For the text-containing cell, return its midpoint in (x, y) coordinate format. 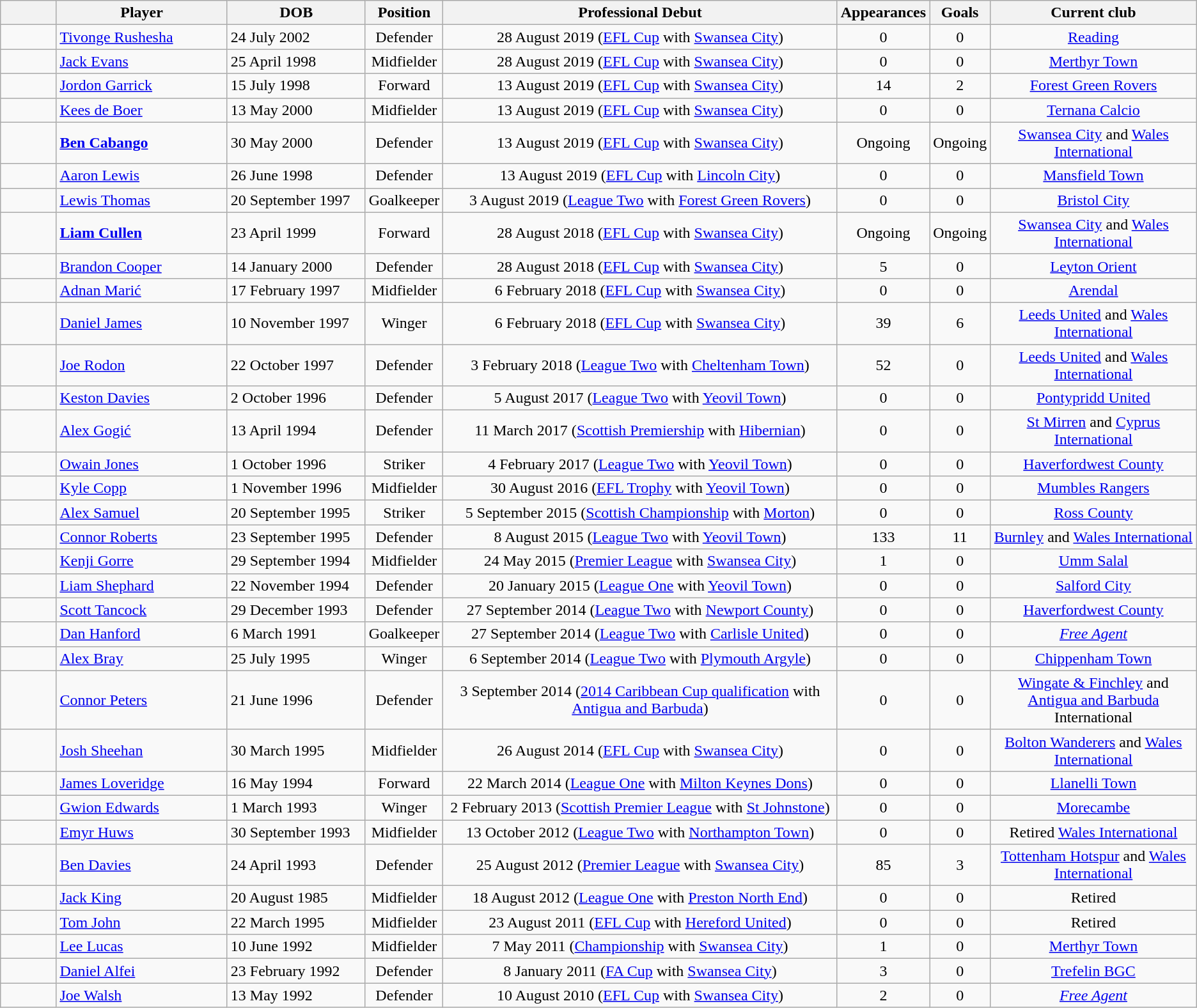
Umm Salal (1093, 561)
Position (404, 13)
22 October 1997 (296, 364)
5 September 2015 (Scottish Championship with Morton) (640, 513)
Gwion Edwards (142, 807)
Aaron Lewis (142, 176)
24 April 1993 (296, 865)
Alex Bray (142, 658)
20 September 1997 (296, 200)
James Loveridge (142, 783)
20 September 1995 (296, 513)
30 March 1995 (296, 750)
13 May 2000 (296, 110)
Connor Roberts (142, 537)
Retired Wales International (1093, 832)
15 July 1998 (296, 86)
1 March 1993 (296, 807)
8 January 2011 (FA Cup with Swansea City) (640, 971)
Morecambe (1093, 807)
18 August 2012 (League One with Preston North End) (640, 898)
Joe Rodon (142, 364)
Daniel Alfei (142, 971)
14 (883, 86)
13 October 2012 (League Two with Northampton Town) (640, 832)
30 September 1993 (296, 832)
1 November 1996 (296, 488)
2 February 2013 (Scottish Premier League with St Johnstone) (640, 807)
24 May 2015 (Premier League with Swansea City) (640, 561)
3 September 2014 (2014 Caribbean Cup qualification with Antigua and Barbuda) (640, 700)
13 August 2019 (EFL Cup with Lincoln City) (640, 176)
Leyton Orient (1093, 266)
St Mirren and Cyprus International (1093, 431)
1 October 1996 (296, 464)
Daniel James (142, 323)
4 February 2017 (League Two with Yeovil Town) (640, 464)
Appearances (883, 13)
Chippenham Town (1093, 658)
13 April 1994 (296, 431)
Llanelli Town (1093, 783)
27 September 2014 (League Two with Carlisle United) (640, 634)
Bristol City (1093, 200)
Liam Cullen (142, 233)
Goals (960, 13)
25 April 1998 (296, 61)
5 August 2017 (League Two with Yeovil Town) (640, 398)
Bolton Wanderers and Wales International (1093, 750)
3 August 2019 (League Two with Forest Green Rovers) (640, 200)
Mumbles Rangers (1093, 488)
25 July 1995 (296, 658)
Josh Sheehan (142, 750)
3 February 2018 (League Two with Cheltenham Town) (640, 364)
10 November 1997 (296, 323)
26 June 1998 (296, 176)
5 (883, 266)
Professional Debut (640, 13)
Liam Shephard (142, 585)
23 February 1992 (296, 971)
13 May 1992 (296, 995)
22 March 1995 (296, 922)
DOB (296, 13)
Tottenham Hotspur and Wales International (1093, 865)
Tom John (142, 922)
21 June 1996 (296, 700)
Reading (1093, 37)
23 August 2011 (EFL Cup with Hereford United) (640, 922)
Jordon Garrick (142, 86)
16 May 1994 (296, 783)
6 (960, 323)
Ross County (1093, 513)
Joe Walsh (142, 995)
Scott Tancock (142, 610)
Alex Gogić (142, 431)
Ternana Calcio (1093, 110)
Salford City (1093, 585)
39 (883, 323)
Ben Cabango (142, 143)
27 September 2014 (League Two with Newport County) (640, 610)
Ben Davies (142, 865)
6 September 2014 (League Two with Plymouth Argyle) (640, 658)
Lee Lucas (142, 947)
22 March 2014 (League One with Milton Keynes Dons) (640, 783)
29 December 1993 (296, 610)
6 March 1991 (296, 634)
29 September 1994 (296, 561)
11 March 2017 (Scottish Premiership with Hibernian) (640, 431)
Kyle Copp (142, 488)
Jack Evans (142, 61)
30 May 2000 (296, 143)
Jack King (142, 898)
Adnan Marić (142, 290)
Wingate & Finchley and Antigua and Barbuda International (1093, 700)
Owain Jones (142, 464)
Alex Samuel (142, 513)
Arendal (1093, 290)
8 August 2015 (League Two with Yeovil Town) (640, 537)
24 July 2002 (296, 37)
Pontypridd United (1093, 398)
Forest Green Rovers (1093, 86)
14 January 2000 (296, 266)
Burnley and Wales International (1093, 537)
25 August 2012 (Premier League with Swansea City) (640, 865)
20 August 1985 (296, 898)
17 February 1997 (296, 290)
10 June 1992 (296, 947)
52 (883, 364)
Kenji Gorre (142, 561)
Lewis Thomas (142, 200)
10 August 2010 (EFL Cup with Swansea City) (640, 995)
23 April 1999 (296, 233)
Connor Peters (142, 700)
Brandon Cooper (142, 266)
Trefelin BGC (1093, 971)
2 October 1996 (296, 398)
22 November 1994 (296, 585)
26 August 2014 (EFL Cup with Swansea City) (640, 750)
Keston Davies (142, 398)
7 May 2011 (Championship with Swansea City) (640, 947)
20 January 2015 (League One with Yeovil Town) (640, 585)
Current club (1093, 13)
Player (142, 13)
Emyr Huws (142, 832)
11 (960, 537)
23 September 1995 (296, 537)
30 August 2016 (EFL Trophy with Yeovil Town) (640, 488)
Mansfield Town (1093, 176)
133 (883, 537)
Kees de Boer (142, 110)
85 (883, 865)
Tivonge Rushesha (142, 37)
Dan Hanford (142, 634)
